Identify which cell holds the provided text, then report its [X, Y] central coordinate. 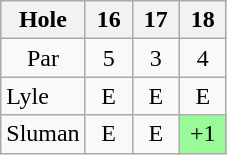
+1 [202, 134]
Lyle [43, 96]
3 [156, 58]
16 [108, 20]
17 [156, 20]
Sluman [43, 134]
Par [43, 58]
Hole [43, 20]
18 [202, 20]
4 [202, 58]
5 [108, 58]
